Return the [x, y] coordinate for the center point of the cell that contains the specified text.  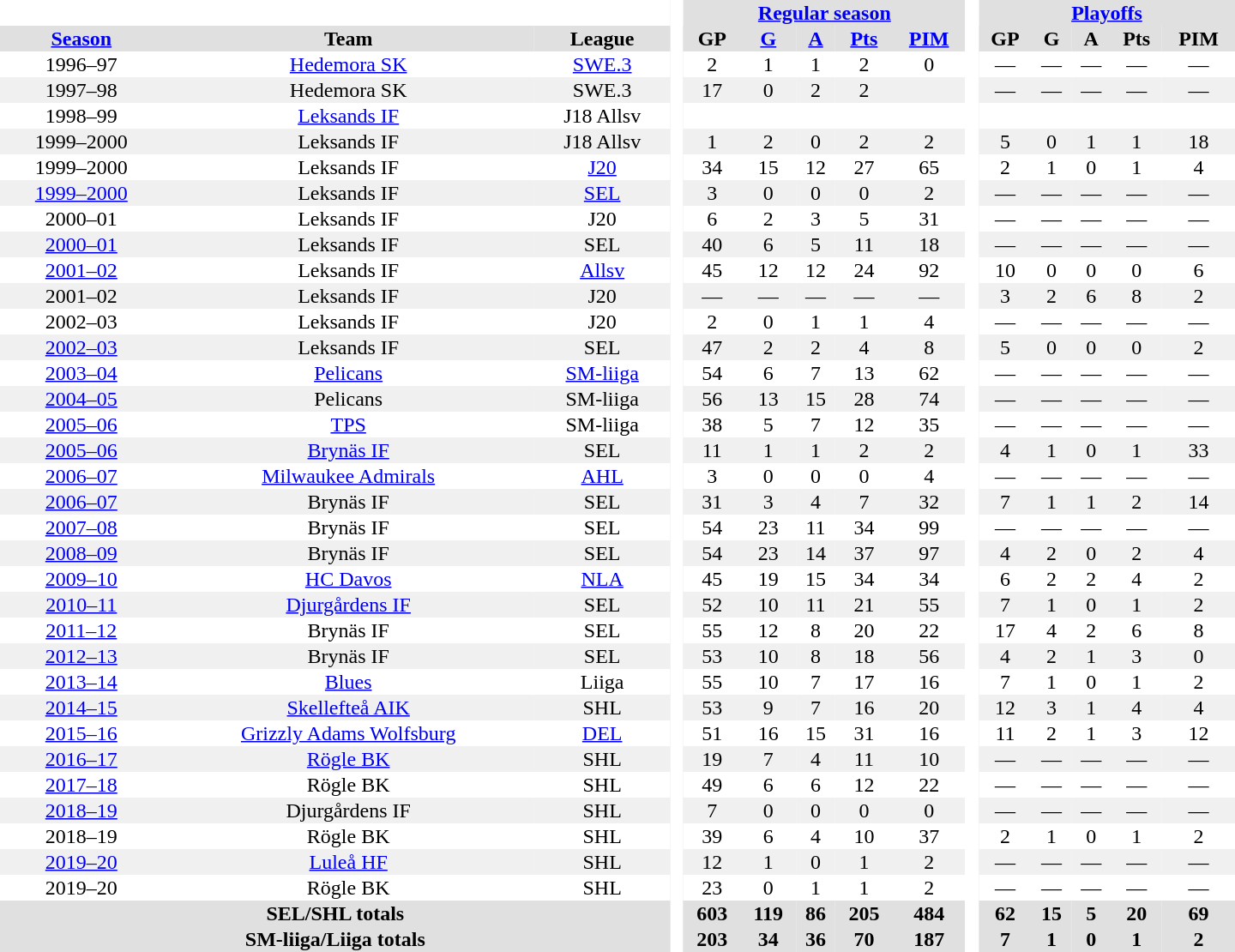
SM-liiga/Liiga totals [335, 939]
2012–13 [81, 656]
Allsv [602, 270]
2004–05 [81, 399]
2016–17 [81, 759]
187 [930, 939]
SEL/SHL totals [335, 913]
49 [712, 785]
Luleå HF [348, 862]
9 [768, 708]
Playoffs [1106, 13]
DEL [602, 733]
484 [930, 913]
27 [864, 167]
99 [930, 527]
205 [864, 913]
203 [712, 939]
21 [864, 605]
Milwaukee Admirals [348, 476]
32 [930, 502]
39 [712, 836]
51 [712, 733]
Team [348, 39]
86 [816, 913]
AHL [602, 476]
2013–14 [81, 682]
52 [712, 605]
35 [930, 425]
97 [930, 553]
Season [81, 39]
Liiga [602, 682]
2008–09 [81, 553]
70 [864, 939]
2017–18 [81, 785]
119 [768, 913]
28 [864, 399]
NLA [602, 579]
33 [1199, 450]
603 [712, 913]
Skellefteå AIK [348, 708]
2007–08 [81, 527]
2009–10 [81, 579]
47 [712, 347]
69 [1199, 913]
2014–15 [81, 708]
40 [712, 244]
1997–98 [81, 90]
38 [712, 425]
2010–11 [81, 605]
65 [930, 167]
Regular season [825, 13]
1996–97 [81, 64]
36 [816, 939]
74 [930, 399]
2003–04 [81, 373]
HC Davos [348, 579]
Grizzly Adams Wolfsburg [348, 733]
League [602, 39]
92 [930, 270]
1998–99 [81, 116]
2011–12 [81, 630]
2015–16 [81, 733]
Blues [348, 682]
TPS [348, 425]
24 [864, 270]
